From the cell containing the given text, extract its center point as (x, y) coordinate. 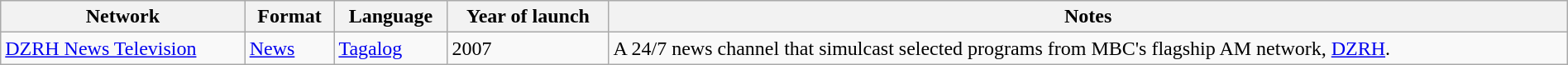
Notes (1088, 17)
Format (289, 17)
Year of launch (528, 17)
DZRH News Television (122, 48)
Language (390, 17)
A 24/7 news channel that simulcast selected programs from MBC's flagship AM network, DZRH. (1088, 48)
Tagalog (390, 48)
News (289, 48)
2007 (528, 48)
Network (122, 17)
